Scan for the cell matching the given text and deliver its [X, Y] coordinate at center. 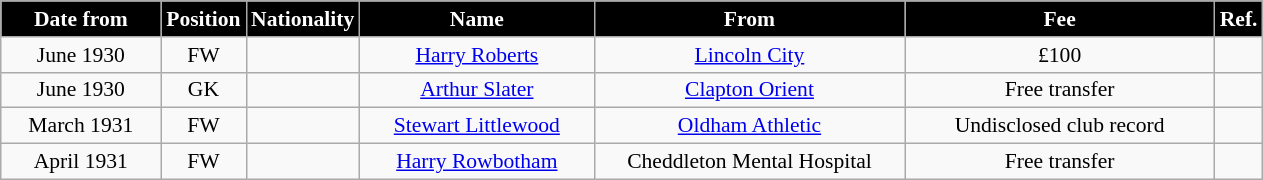
Lincoln City [749, 55]
GK [204, 90]
March 1931 [81, 126]
From [749, 19]
Ref. [1239, 19]
Harry Roberts [476, 55]
Harry Rowbotham [476, 162]
Cheddleton Mental Hospital [749, 162]
Stewart Littlewood [476, 126]
Nationality [302, 19]
Fee [1060, 19]
Undisclosed club record [1060, 126]
£100 [1060, 55]
Position [204, 19]
Oldham Athletic [749, 126]
Arthur Slater [476, 90]
Clapton Orient [749, 90]
April 1931 [81, 162]
Date from [81, 19]
Name [476, 19]
